Return the (x, y) coordinate for the center point of the cell that contains the specified text.  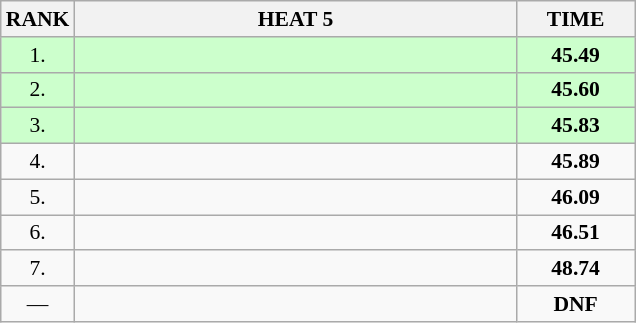
5. (38, 197)
DNF (576, 304)
6. (38, 233)
TIME (576, 19)
2. (38, 90)
46.51 (576, 233)
45.49 (576, 55)
7. (38, 269)
48.74 (576, 269)
1. (38, 55)
46.09 (576, 197)
45.89 (576, 162)
45.83 (576, 126)
HEAT 5 (295, 19)
RANK (38, 19)
45.60 (576, 90)
4. (38, 162)
— (38, 304)
3. (38, 126)
